Return [X, Y] of the center of cell containing provided text 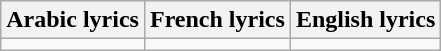
French lyrics [217, 20]
English lyrics [365, 20]
Arabic lyrics [73, 20]
